Search for the cell housing the specified text and yield its (x, y) center coordinate. 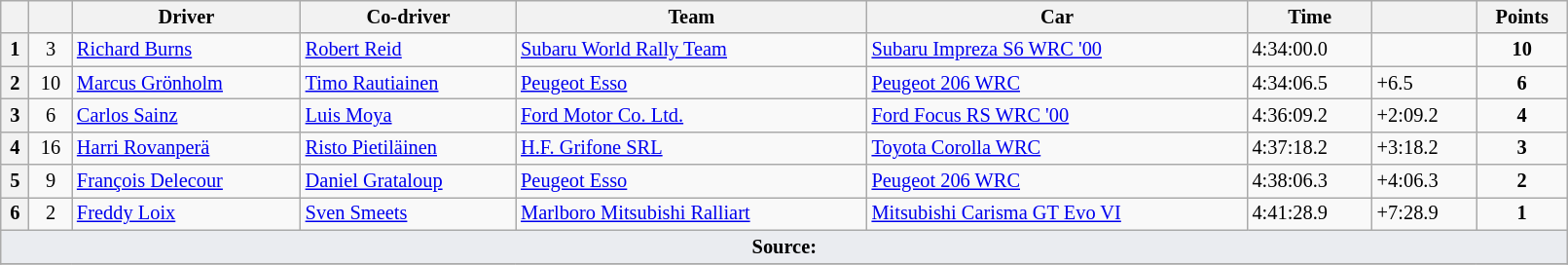
Source: (784, 246)
H.F. Grifone SRL (691, 148)
Time (1310, 17)
Marlboro Mitsubishi Ralliart (691, 213)
François Delecour (187, 181)
Team (691, 17)
+7:28.9 (1425, 213)
+2:09.2 (1425, 115)
Ford Motor Co. Ltd. (691, 115)
Risto Pietiläinen (409, 148)
Sven Smeets (409, 213)
4:41:28.9 (1310, 213)
+3:18.2 (1425, 148)
4:37:18.2 (1310, 148)
Subaru Impreza S6 WRC '00 (1057, 50)
Carlos Sainz (187, 115)
4:34:00.0 (1310, 50)
Mitsubishi Carisma GT Evo VI (1057, 213)
Richard Burns (187, 50)
Ford Focus RS WRC '00 (1057, 115)
9 (51, 181)
16 (51, 148)
4:38:06.3 (1310, 181)
Daniel Grataloup (409, 181)
4:36:09.2 (1310, 115)
+6.5 (1425, 83)
Co-driver (409, 17)
4:34:06.5 (1310, 83)
Car (1057, 17)
+4:06.3 (1425, 181)
5 (16, 181)
Freddy Loix (187, 213)
Timo Rautiainen (409, 83)
Luis Moya (409, 115)
Robert Reid (409, 50)
Points (1522, 17)
Marcus Grönholm (187, 83)
Subaru World Rally Team (691, 50)
Driver (187, 17)
Harri Rovanperä (187, 148)
Toyota Corolla WRC (1057, 148)
